Return the (X, Y) coordinate for the center point of the cell that contains the specified text.  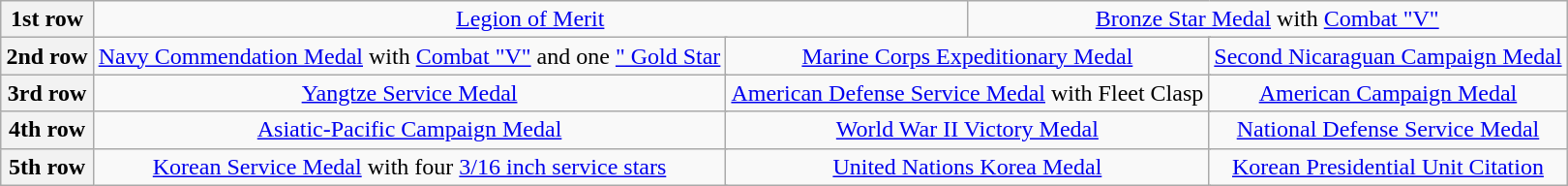
3rd row (46, 93)
American Campaign Medal (1388, 93)
Second Nicaraguan Campaign Medal (1388, 56)
National Defense Service Medal (1388, 130)
Bronze Star Medal with Combat "V" (1267, 19)
5th row (46, 167)
Yangtze Service Medal (409, 93)
2nd row (46, 56)
Legion of Merit (530, 19)
United Nations Korea Medal (968, 167)
Korean Presidential Unit Citation (1388, 167)
World War II Victory Medal (968, 130)
4th row (46, 130)
Navy Commendation Medal with Combat "V" and one " Gold Star (409, 56)
American Defense Service Medal with Fleet Clasp (968, 93)
Marine Corps Expeditionary Medal (968, 56)
Korean Service Medal with four 3/16 inch service stars (409, 167)
Asiatic-Pacific Campaign Medal (409, 130)
1st row (46, 19)
